Detect which cell encompasses the target text, then output its (X, Y) center coordinate. 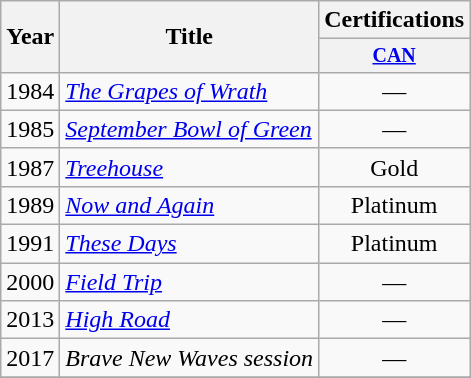
Year (30, 37)
1989 (30, 205)
High Road (190, 320)
The Grapes of Wrath (190, 91)
1991 (30, 244)
1984 (30, 91)
Brave New Waves session (190, 358)
These Days (190, 244)
CAN (394, 56)
Now and Again (190, 205)
1985 (30, 129)
Certifications (394, 20)
2017 (30, 358)
Title (190, 37)
2013 (30, 320)
1987 (30, 167)
September Bowl of Green (190, 129)
2000 (30, 282)
Field Trip (190, 282)
Gold (394, 167)
Treehouse (190, 167)
